Provide the (X, Y) coordinate of the cell's center where the given text is located.  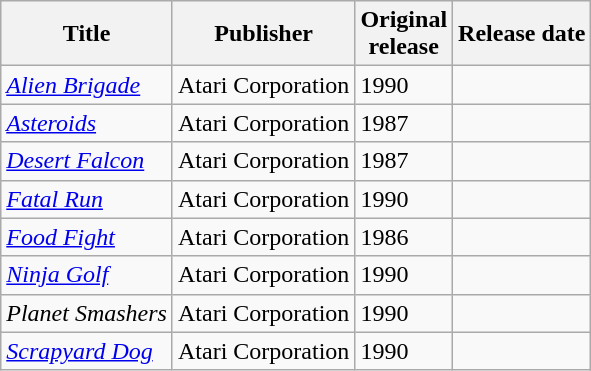
Release date (522, 34)
Title (87, 34)
Publisher (263, 34)
Ninja Golf (87, 275)
Planet Smashers (87, 313)
1986 (404, 237)
Alien Brigade (87, 85)
Asteroids (87, 123)
Desert Falcon (87, 161)
Scrapyard Dog (87, 351)
Originalrelease (404, 34)
Fatal Run (87, 199)
Food Fight (87, 237)
